Return [X, Y] of the center of cell containing provided text 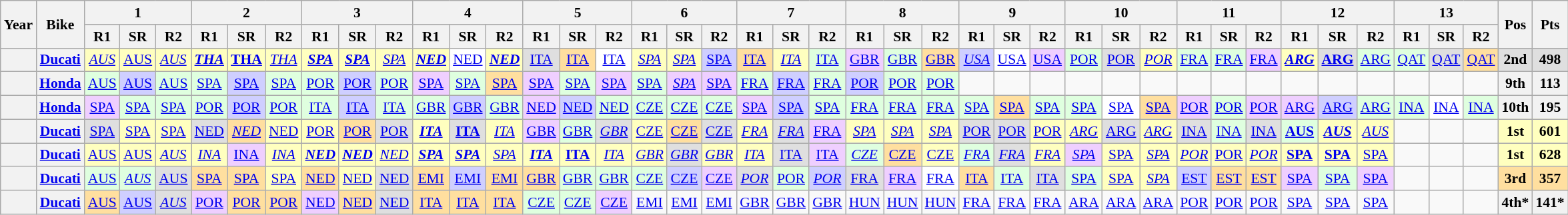
11 [1229, 13]
12 [1338, 13]
9th [1515, 84]
498 [1550, 60]
10 [1120, 13]
628 [1550, 155]
7 [791, 13]
13 [1446, 13]
3rd [1515, 179]
Year [19, 24]
2 [247, 13]
3 [357, 13]
2nd [1515, 60]
6 [684, 13]
8 [903, 13]
4 [468, 13]
9 [1012, 13]
141* [1550, 202]
357 [1550, 179]
5 [578, 13]
4th* [1515, 202]
Pts [1550, 24]
Bike [60, 24]
601 [1550, 131]
Pos [1515, 24]
113 [1550, 84]
195 [1550, 108]
10th [1515, 108]
1 [138, 13]
